Scan for the cell matching the given text and deliver its (x, y) coordinate at center. 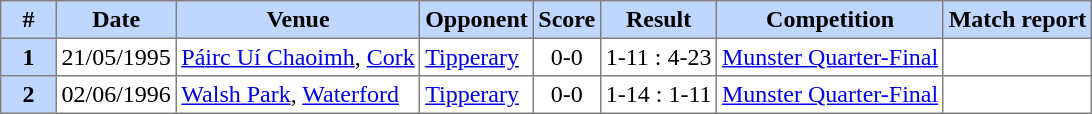
Match report (1017, 20)
1 (29, 57)
Competition (830, 20)
Páirc Uí Chaoimh, Cork (298, 57)
Date (116, 20)
Opponent (476, 20)
02/06/1996 (116, 95)
# (29, 20)
Walsh Park, Waterford (298, 95)
2 (29, 95)
1-11 : 4-23 (658, 57)
Score (566, 20)
1-14 : 1-11 (658, 95)
21/05/1995 (116, 57)
Result (658, 20)
Venue (298, 20)
